Find where the given text appears and provide that cell's center as [x, y] coordinate. 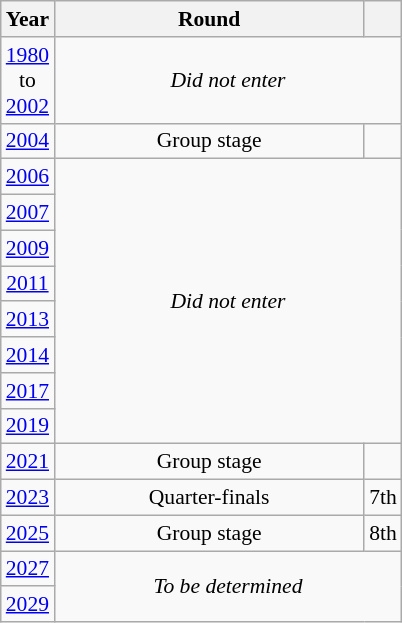
2025 [28, 533]
2013 [28, 320]
2017 [28, 391]
To be determined [228, 586]
Round [209, 19]
Quarter-finals [209, 498]
2007 [28, 213]
2009 [28, 248]
2006 [28, 177]
2023 [28, 498]
2027 [28, 569]
Year [28, 19]
2019 [28, 426]
7th [383, 498]
1980to2002 [28, 80]
2021 [28, 462]
2029 [28, 605]
2011 [28, 284]
2004 [28, 141]
8th [383, 533]
2014 [28, 355]
